Return [X, Y] of the center of cell containing provided text 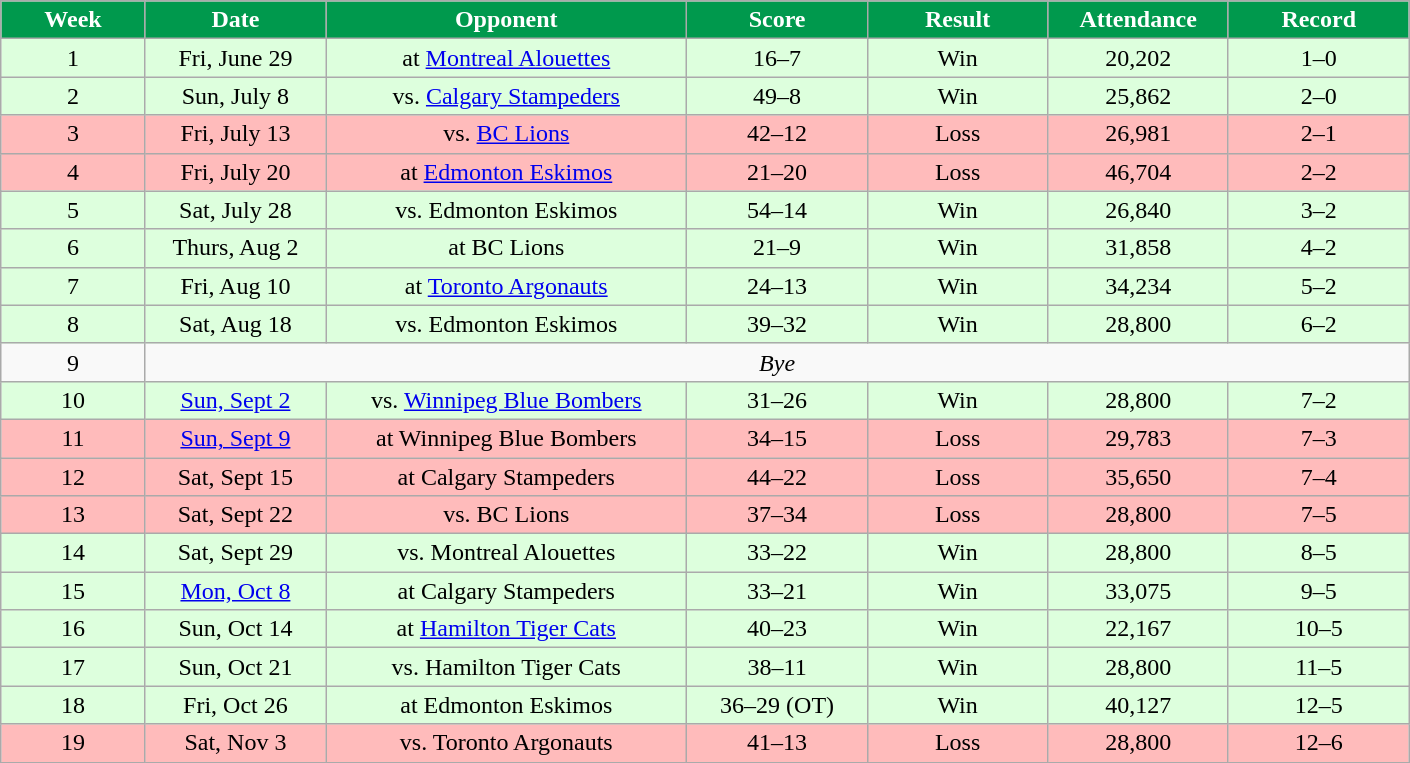
Date [236, 20]
at Toronto Argonauts [506, 286]
vs. Calgary Stampeders [506, 96]
7 [73, 286]
4 [73, 172]
34,234 [1138, 286]
Fri, Oct 26 [236, 705]
15 [73, 591]
Mon, Oct 8 [236, 591]
Fri, July 20 [236, 172]
16–7 [778, 58]
31–26 [778, 400]
37–34 [778, 515]
Sun, Sept 2 [236, 400]
44–22 [778, 477]
Sat, Sept 22 [236, 515]
49–8 [778, 96]
42–12 [778, 134]
Sat, Sept 29 [236, 553]
33,075 [1138, 591]
3–2 [1318, 210]
33–22 [778, 553]
at Hamilton Tiger Cats [506, 629]
vs. Hamilton Tiger Cats [506, 667]
vs. Toronto Argonauts [506, 743]
12 [73, 477]
Sat, Nov 3 [236, 743]
6 [73, 248]
13 [73, 515]
3 [73, 134]
40,127 [1138, 705]
at Winnipeg Blue Bombers [506, 438]
11–5 [1318, 667]
2–2 [1318, 172]
26,840 [1138, 210]
7–4 [1318, 477]
21–20 [778, 172]
39–32 [778, 324]
Bye [777, 362]
Fri, June 29 [236, 58]
10–5 [1318, 629]
vs. Winnipeg Blue Bombers [506, 400]
21–9 [778, 248]
5–2 [1318, 286]
at Montreal Alouettes [506, 58]
5 [73, 210]
29,783 [1138, 438]
Record [1318, 20]
Fri, July 13 [236, 134]
36–29 (OT) [778, 705]
11 [73, 438]
38–11 [778, 667]
26,981 [1138, 134]
2 [73, 96]
Sat, Sept 15 [236, 477]
Sun, Oct 14 [236, 629]
12–6 [1318, 743]
17 [73, 667]
Sat, Aug 18 [236, 324]
Fri, Aug 10 [236, 286]
7–5 [1318, 515]
46,704 [1138, 172]
Sun, Sept 9 [236, 438]
9–5 [1318, 591]
6–2 [1318, 324]
Week [73, 20]
Score [778, 20]
41–13 [778, 743]
7–3 [1318, 438]
8–5 [1318, 553]
7–2 [1318, 400]
16 [73, 629]
1 [73, 58]
2–0 [1318, 96]
33–21 [778, 591]
18 [73, 705]
24–13 [778, 286]
8 [73, 324]
Sun, July 8 [236, 96]
Result [958, 20]
40–23 [778, 629]
Sat, July 28 [236, 210]
34–15 [778, 438]
35,650 [1138, 477]
22,167 [1138, 629]
Attendance [1138, 20]
20,202 [1138, 58]
31,858 [1138, 248]
2–1 [1318, 134]
14 [73, 553]
Sun, Oct 21 [236, 667]
10 [73, 400]
54–14 [778, 210]
4–2 [1318, 248]
12–5 [1318, 705]
19 [73, 743]
9 [73, 362]
25,862 [1138, 96]
1–0 [1318, 58]
at BC Lions [506, 248]
Opponent [506, 20]
vs. Montreal Alouettes [506, 553]
Thurs, Aug 2 [236, 248]
